For the text-containing cell, return its midpoint in [x, y] coordinate format. 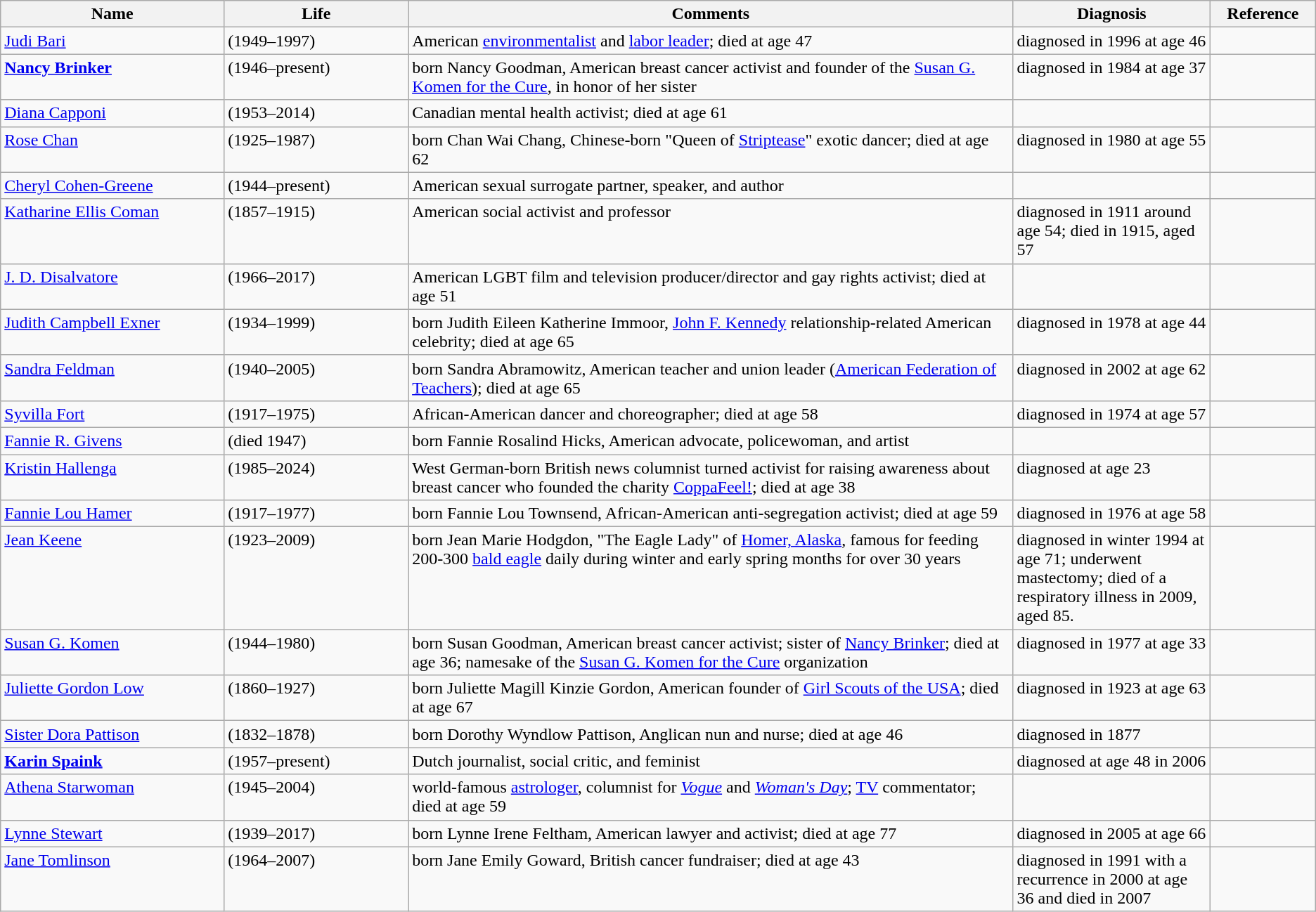
born Nancy Goodman, American breast cancer activist and founder of the Susan G. Komen for the Cure, in honor of her sister [711, 77]
world-famous astrologer, columnist for Vogue and Woman's Day; TV commentator; died at age 59 [711, 797]
Dutch journalist, social critic, and feminist [711, 761]
Karin Spaink [112, 761]
(1944–1980) [316, 652]
Fannie Lou Hamer [112, 514]
diagnosed in 1991 with a recurrence in 2000 at age 36 and died in 2007 [1112, 879]
Jane Tomlinson [112, 879]
diagnosed in 1984 at age 37 [1112, 77]
Cheryl Cohen-Greene [112, 185]
(1925–1987) [316, 149]
born Lynne Irene Feltham, American lawyer and activist; died at age 77 [711, 833]
American LGBT film and television producer/director and gay rights activist; died at age 51 [711, 287]
(1949–1997) [316, 41]
Judith Campbell Exner [112, 332]
diagnosed in 1974 at age 57 [1112, 414]
(1923–2009) [316, 578]
(1966–2017) [316, 287]
J. D. Disalvatore [112, 287]
(1946–present) [316, 77]
Sister Dora Pattison [112, 734]
(1832–1878) [316, 734]
(1957–present) [316, 761]
(1917–1975) [316, 414]
diagnosed in 1996 at age 46 [1112, 41]
Juliette Gordon Low [112, 698]
Jean Keene [112, 578]
(1860–1927) [316, 698]
Diagnosis [1112, 14]
Lynne Stewart [112, 833]
diagnosed in 1923 at age 63 [1112, 698]
African-American dancer and choreographer; died at age 58 [711, 414]
born Judith Eileen Katherine Immoor, John F. Kennedy relationship-related American celebrity; died at age 65 [711, 332]
Judi Bari [112, 41]
Athena Starwoman [112, 797]
Name [112, 14]
West German-born British news columnist turned activist for raising awareness about breast cancer who founded the charity CoppaFeel!; died at age 38 [711, 476]
(1917–1977) [316, 514]
(1940–2005) [316, 378]
diagnosed in winter 1994 at age 71; underwent mastectomy; died of a respiratory illness in 2009, aged 85. [1112, 578]
born Juliette Magill Kinzie Gordon, American founder of Girl Scouts of the USA; died at age 67 [711, 698]
diagnosed in 2005 at age 66 [1112, 833]
(1944–present) [316, 185]
(1964–2007) [316, 879]
Comments [711, 14]
born Jane Emily Goward, British cancer fundraiser; died at age 43 [711, 879]
Syvilla Fort [112, 414]
(1857–1915) [316, 231]
diagnosed in 2002 at age 62 [1112, 378]
Diana Capponi [112, 113]
diagnosed in 1977 at age 33 [1112, 652]
diagnosed in 1911 around age 54; died in 1915, aged 57 [1112, 231]
Rose Chan [112, 149]
diagnosed in 1877 [1112, 734]
Susan G. Komen [112, 652]
American environmentalist and labor leader; died at age 47 [711, 41]
Sandra Feldman [112, 378]
born Chan Wai Chang, Chinese-born "Queen of Striptease" exotic dancer; died at age 62 [711, 149]
(1953–2014) [316, 113]
(1939–2017) [316, 833]
(1934–1999) [316, 332]
Fannie R. Givens [112, 441]
Canadian mental health activist; died at age 61 [711, 113]
diagnosed in 1976 at age 58 [1112, 514]
American sexual surrogate partner, speaker, and author [711, 185]
(1985–2024) [316, 476]
diagnosed in 1980 at age 55 [1112, 149]
Reference [1263, 14]
(died 1947) [316, 441]
Kristin Hallenga [112, 476]
American social activist and professor [711, 231]
born Sandra Abramowitz, American teacher and union leader (American Federation of Teachers); died at age 65 [711, 378]
born Dorothy Wyndlow Pattison, Anglican nun and nurse; died at age 46 [711, 734]
diagnosed in 1978 at age 44 [1112, 332]
Katharine Ellis Coman [112, 231]
diagnosed at age 23 [1112, 476]
diagnosed at age 48 in 2006 [1112, 761]
(1945–2004) [316, 797]
born Fannie Lou Townsend, African-American anti-segregation activist; died at age 59 [711, 514]
born Fannie Rosalind Hicks, American advocate, policewoman, and artist [711, 441]
Life [316, 14]
Nancy Brinker [112, 77]
